For the text-containing cell, return its midpoint in [x, y] coordinate format. 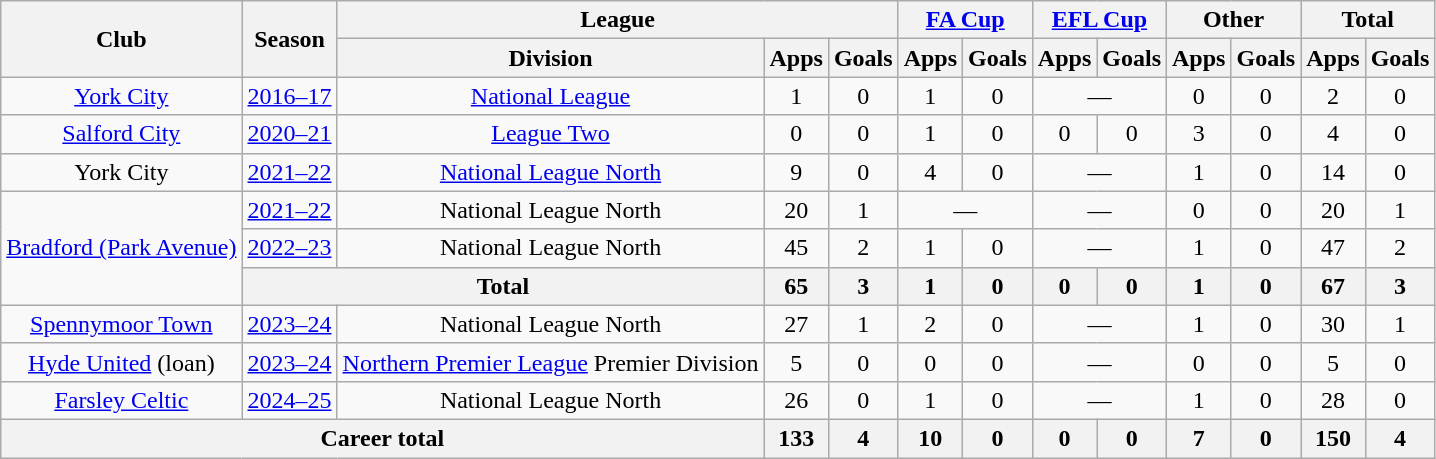
League Two [550, 134]
League [618, 20]
10 [930, 438]
2024–25 [290, 400]
Hyde United (loan) [122, 362]
9 [796, 172]
Season [290, 39]
14 [1333, 172]
30 [1333, 324]
7 [1199, 438]
Division [550, 58]
Salford City [122, 134]
Northern Premier League Premier Division [550, 362]
Bradford (Park Avenue) [122, 248]
Club [122, 39]
Farsley Celtic [122, 400]
Other [1234, 20]
67 [1333, 286]
Spennymoor Town [122, 324]
2020–21 [290, 134]
65 [796, 286]
2022–23 [290, 248]
2016–17 [290, 96]
47 [1333, 248]
27 [796, 324]
26 [796, 400]
FA Cup [965, 20]
EFL Cup [1099, 20]
Career total [382, 438]
133 [796, 438]
150 [1333, 438]
28 [1333, 400]
National League [550, 96]
45 [796, 248]
